Detect which cell encompasses the target text, then output its (x, y) center coordinate. 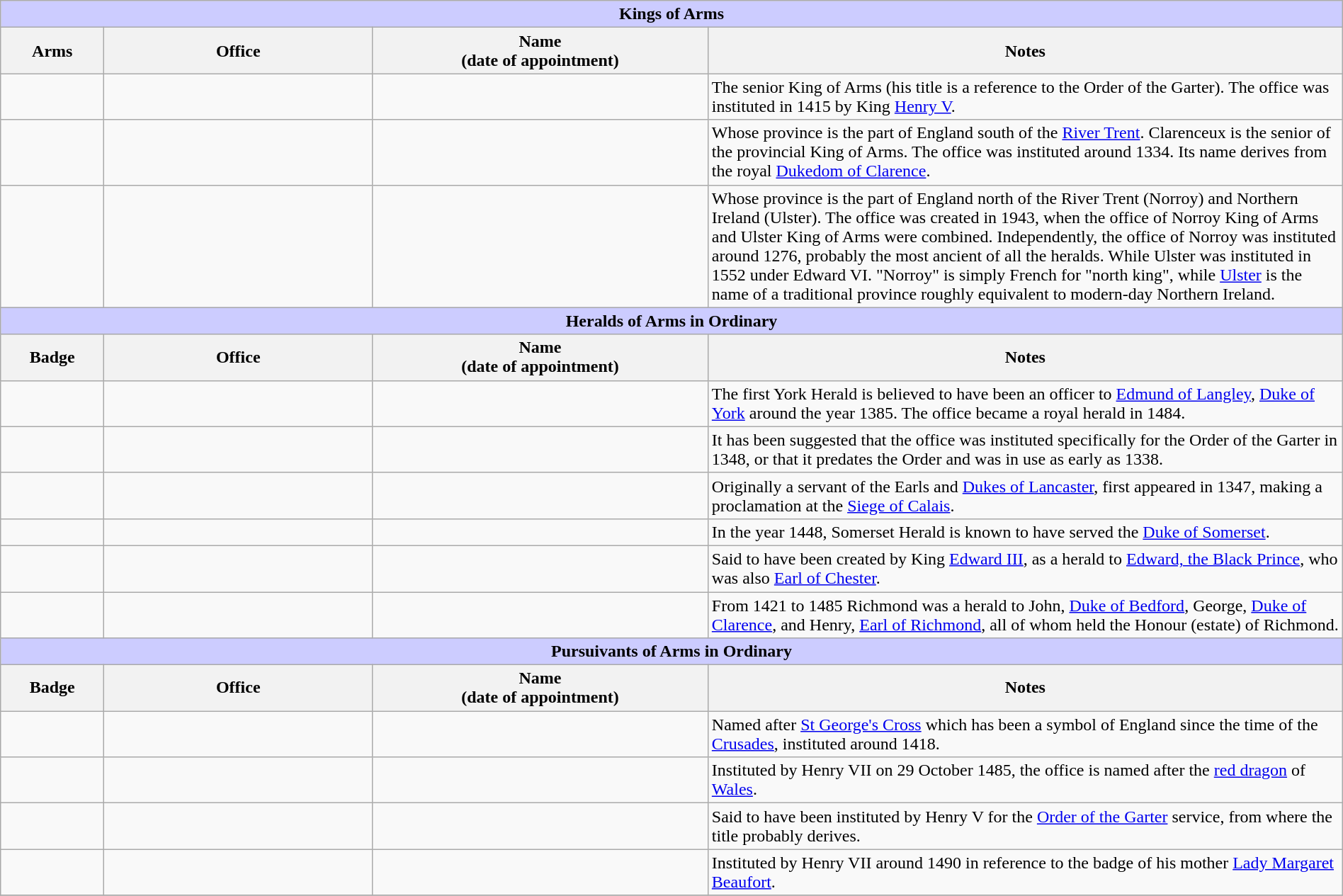
Arms (52, 51)
Originally a servant of the Earls and Dukes of Lancaster, first appeared in 1347, making a proclamation at the Siege of Calais. (1025, 496)
Heralds of Arms in Ordinary (671, 321)
Kings of Arms (671, 14)
In the year 1448, Somerset Herald is known to have served the Duke of Somerset. (1025, 532)
Said to have been instituted by Henry V for the Order of the Garter service, from where the title probably derives. (1025, 826)
The senior King of Arms (his title is a reference to the Order of the Garter). The office was instituted in 1415 by King Henry V. (1025, 96)
Pursuivants of Arms in Ordinary (671, 652)
Instituted by Henry VII on 29 October 1485, the office is named after the red dragon of Wales. (1025, 781)
Said to have been created by King Edward III, as a herald to Edward, the Black Prince, who was also Earl of Chester. (1025, 568)
Instituted by Henry VII around 1490 in reference to the badge of his mother Lady Margaret Beaufort. (1025, 873)
Named after St George's Cross which has been a symbol of England since the time of the Crusades, instituted around 1418. (1025, 734)
